For the text-containing cell, return its midpoint in [X, Y] coordinate format. 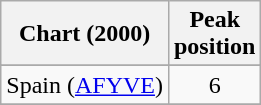
Chart (2000) [85, 34]
Peakposition [214, 34]
6 [214, 85]
Spain (AFYVE) [85, 85]
